Extract the (x, y) coordinate from the center of the cell holding the provided text.  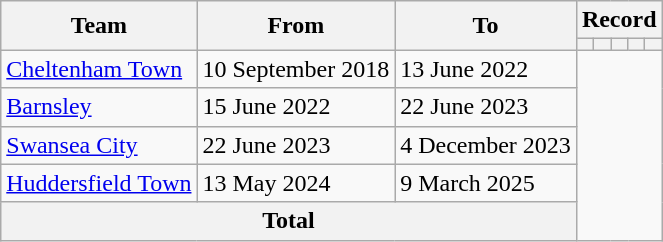
15 June 2022 (296, 107)
Record (619, 20)
Barnsley (99, 107)
Total (289, 221)
To (486, 26)
Swansea City (99, 145)
From (296, 26)
4 December 2023 (486, 145)
13 May 2024 (296, 183)
13 June 2022 (486, 69)
Team (99, 26)
10 September 2018 (296, 69)
Huddersfield Town (99, 183)
9 March 2025 (486, 183)
Cheltenham Town (99, 69)
